Extract the [X, Y] coordinate from the center of the cell holding the provided text.  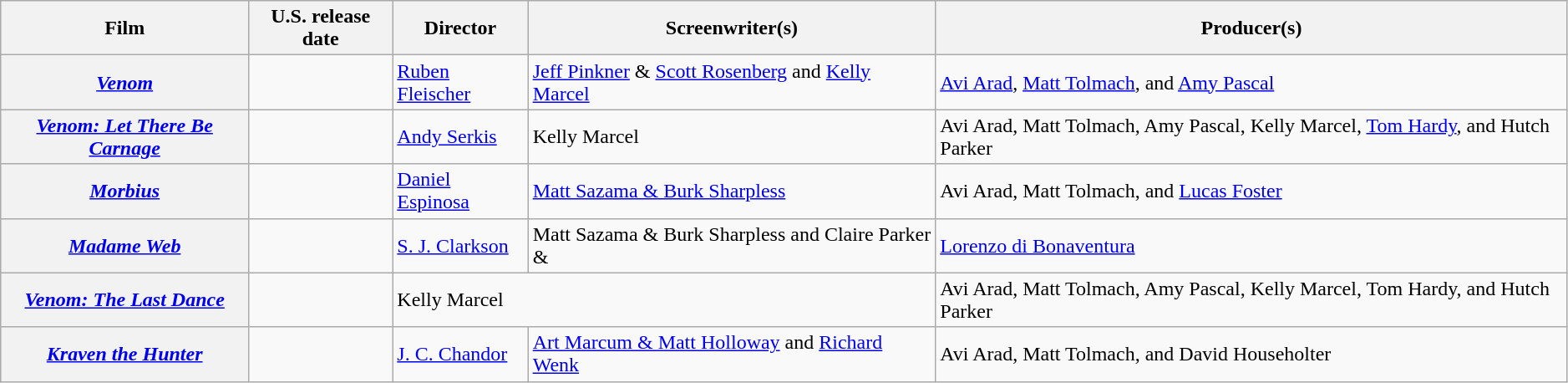
Lorenzo di Bonaventura [1251, 246]
Jeff Pinkner & Scott Rosenberg and Kelly Marcel [732, 82]
J. C. Chandor [460, 355]
Andy Serkis [460, 137]
Venom: The Last Dance [125, 299]
Art Marcum & Matt Holloway and Richard Wenk [732, 355]
Kraven the Hunter [125, 355]
Matt Sazama & Burk Sharpless [732, 191]
U.S. release date [321, 28]
Ruben Fleischer [460, 82]
Screenwriter(s) [732, 28]
Avi Arad, Matt Tolmach, and David Householter [1251, 355]
Daniel Espinosa [460, 191]
Film [125, 28]
Avi Arad, Matt Tolmach, and Amy Pascal [1251, 82]
Venom: Let There Be Carnage [125, 137]
Madame Web [125, 246]
Director [460, 28]
Morbius [125, 191]
Avi Arad, Matt Tolmach, and Lucas Foster [1251, 191]
Venom [125, 82]
S. J. Clarkson [460, 246]
Matt Sazama & Burk Sharpless and Claire Parker & [732, 246]
Producer(s) [1251, 28]
